Scan for the cell matching the given text and deliver its [x, y] coordinate at center. 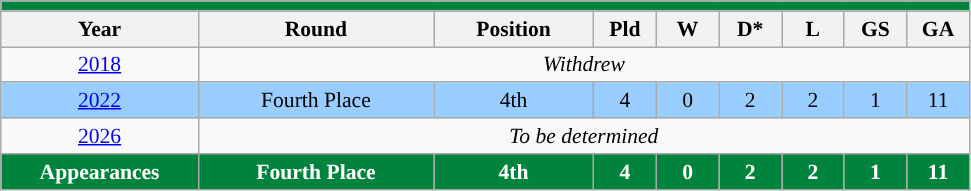
Position [514, 29]
W [688, 29]
Pld [626, 29]
Appearances [100, 172]
2018 [100, 65]
2022 [100, 101]
Round [316, 29]
GA [938, 29]
Year [100, 29]
2026 [100, 136]
Withdrew [584, 65]
GS [876, 29]
L [814, 29]
To be determined [584, 136]
D* [750, 29]
